Scan for the cell matching the given text and deliver its [x, y] coordinate at center. 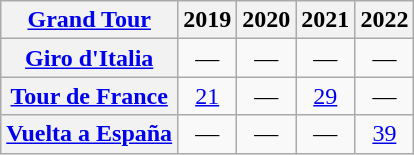
2019 [208, 20]
2020 [266, 20]
2022 [384, 20]
Grand Tour [90, 20]
29 [326, 96]
21 [208, 96]
39 [384, 134]
Vuelta a España [90, 134]
Giro d'Italia [90, 58]
Tour de France [90, 96]
2021 [326, 20]
